Find where the given text appears and provide that cell's center as [x, y] coordinate. 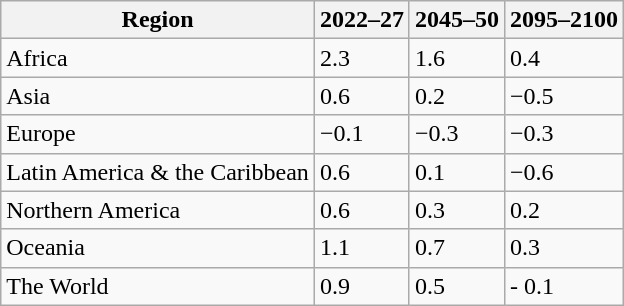
Region [158, 20]
0.9 [362, 286]
0.4 [564, 58]
−0.6 [564, 172]
- 0.1 [564, 286]
2.3 [362, 58]
0.5 [456, 286]
0.7 [456, 248]
2022–27 [362, 20]
Northern America [158, 210]
Latin America & the Caribbean [158, 172]
1.6 [456, 58]
Oceania [158, 248]
Africa [158, 58]
Europe [158, 134]
−0.1 [362, 134]
The World [158, 286]
−0.5 [564, 96]
1.1 [362, 248]
Asia [158, 96]
2095–2100 [564, 20]
2045–50 [456, 20]
0.1 [456, 172]
